Return (x, y) of the center of cell containing provided text 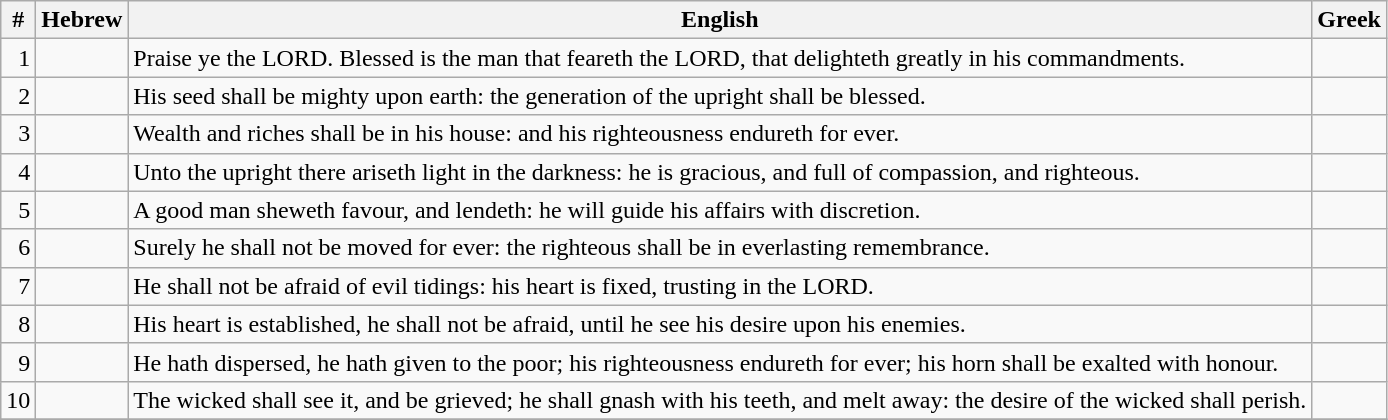
His heart is established, he shall not be afraid, until he see his desire upon his enemies. (720, 324)
6 (18, 248)
Wealth and riches shall be in his house: and his righteousness endureth for ever. (720, 134)
He hath dispersed, he hath given to the poor; his righteousness endureth for ever; his horn shall be exalted with honour. (720, 362)
Praise ye the LORD. Blessed is the man that feareth the LORD, that delighteth greatly in his commandments. (720, 58)
2 (18, 96)
4 (18, 172)
3 (18, 134)
English (720, 20)
7 (18, 286)
A good man sheweth favour, and lendeth: he will guide his affairs with discretion. (720, 210)
9 (18, 362)
Greek (1350, 20)
10 (18, 400)
His seed shall be mighty upon earth: the generation of the upright shall be blessed. (720, 96)
1 (18, 58)
Surely he shall not be moved for ever: the righteous shall be in everlasting remembrance. (720, 248)
8 (18, 324)
5 (18, 210)
Hebrew (82, 20)
The wicked shall see it, and be grieved; he shall gnash with his teeth, and melt away: the desire of the wicked shall perish. (720, 400)
Unto the upright there ariseth light in the darkness: he is gracious, and full of compassion, and righteous. (720, 172)
# (18, 20)
He shall not be afraid of evil tidings: his heart is fixed, trusting in the LORD. (720, 286)
